Locate the cell with the specified text and output its [x, y] center coordinate. 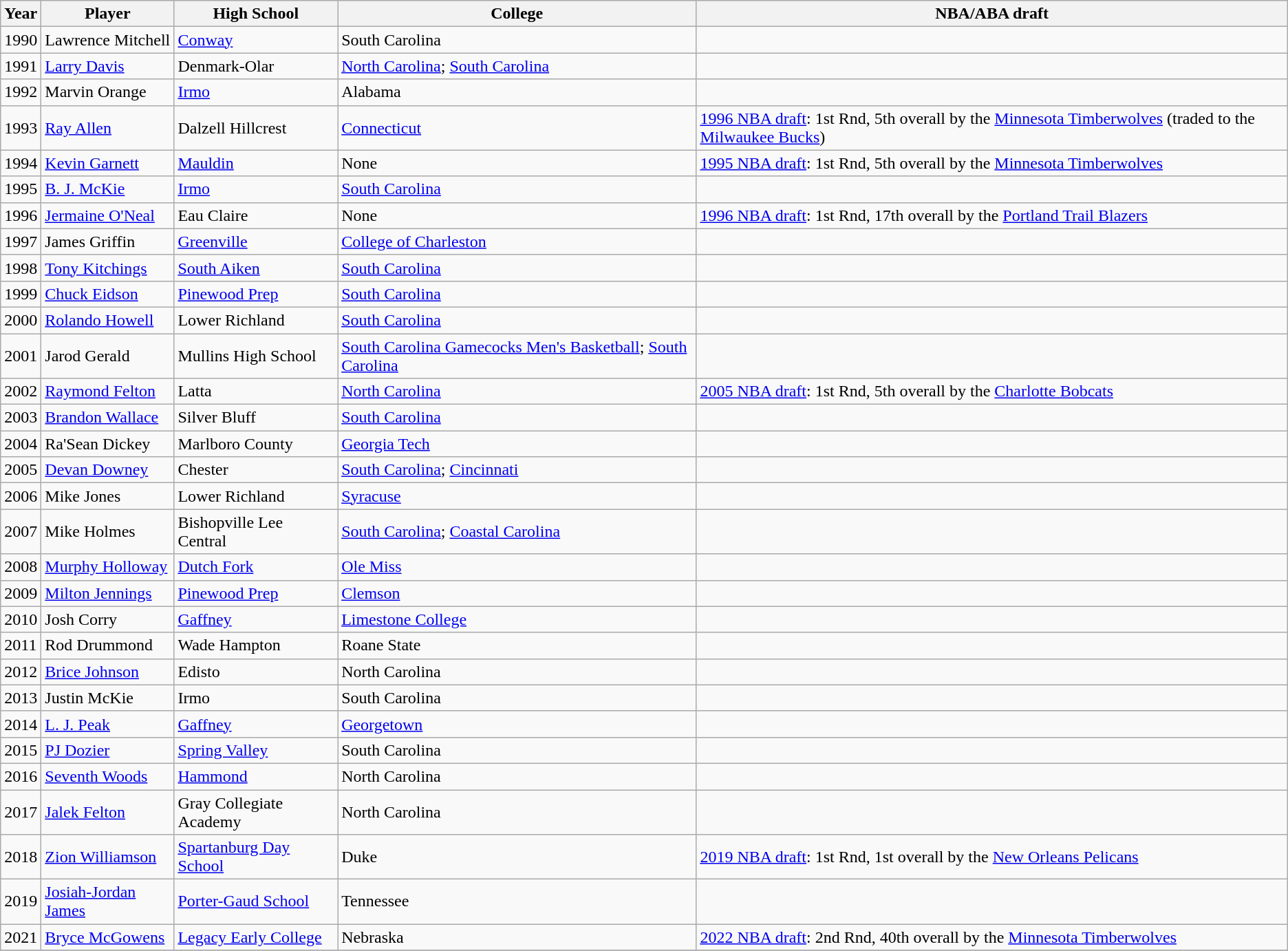
2019 NBA draft: 1st Rnd, 1st overall by the New Orleans Pelicans [992, 857]
Seventh Woods [107, 776]
Tennessee [517, 901]
Jalek Felton [107, 812]
Brice Johnson [107, 672]
1996 [21, 215]
Edisto [256, 672]
1992 [21, 92]
Latta [256, 392]
Mauldin [256, 163]
Josh Corry [107, 619]
Georgetown [517, 724]
1995 [21, 189]
Raymond Felton [107, 392]
2019 [21, 901]
2005 [21, 470]
Marlboro County [256, 444]
2010 [21, 619]
2015 [21, 750]
Larry Davis [107, 66]
1991 [21, 66]
Porter-Gaud School [256, 901]
Denmark-Olar [256, 66]
1993 [21, 128]
Roane State [517, 645]
1994 [21, 163]
High School [256, 14]
1996 NBA draft: 1st Rnd, 5th overall by the Minnesota Timberwolves (traded to the Milwaukee Bucks) [992, 128]
2007 [21, 531]
South Carolina; Cincinnati [517, 470]
Chuck Eidson [107, 294]
Jarod Gerald [107, 355]
Ray Allen [107, 128]
Lawrence Mitchell [107, 40]
Legacy Early College [256, 937]
1997 [21, 242]
Justin McKie [107, 698]
Nebraska [517, 937]
Spring Valley [256, 750]
2017 [21, 812]
North Carolina; South Carolina [517, 66]
2013 [21, 698]
Ole Miss [517, 567]
Rod Drummond [107, 645]
2011 [21, 645]
2004 [21, 444]
2022 NBA draft: 2nd Rnd, 40th overall by the Minnesota Timberwolves [992, 937]
NBA/ABA draft [992, 14]
1996 NBA draft: 1st Rnd, 17th overall by the Portland Trail Blazers [992, 215]
Alabama [517, 92]
2016 [21, 776]
Milton Jennings [107, 593]
Kevin Garnett [107, 163]
2014 [21, 724]
Chester [256, 470]
Limestone College [517, 619]
College [517, 14]
South Aiken [256, 268]
Player [107, 14]
Dalzell Hillcrest [256, 128]
Georgia Tech [517, 444]
2001 [21, 355]
Zion Williamson [107, 857]
Devan Downey [107, 470]
Year [21, 14]
Greenville [256, 242]
2018 [21, 857]
Ra'Sean Dickey [107, 444]
Rolando Howell [107, 320]
2000 [21, 320]
1998 [21, 268]
2021 [21, 937]
Marvin Orange [107, 92]
Jermaine O'Neal [107, 215]
1999 [21, 294]
1995 NBA draft: 1st Rnd, 5th overall by the Minnesota Timberwolves [992, 163]
Murphy Holloway [107, 567]
Tony Kitchings [107, 268]
Bryce McGowens [107, 937]
L. J. Peak [107, 724]
College of Charleston [517, 242]
2008 [21, 567]
Bishopville Lee Central [256, 531]
Syracuse [517, 496]
2006 [21, 496]
Gray Collegiate Academy [256, 812]
James Griffin [107, 242]
South Carolina Gamecocks Men's Basketball; South Carolina [517, 355]
2005 NBA draft: 1st Rnd, 5th overall by the Charlotte Bobcats [992, 392]
2003 [21, 418]
2002 [21, 392]
Duke [517, 857]
Dutch Fork [256, 567]
Mullins High School [256, 355]
Mike Holmes [107, 531]
Brandon Wallace [107, 418]
Hammond [256, 776]
Connecticut [517, 128]
Spartanburg Day School [256, 857]
B. J. McKie [107, 189]
Josiah-Jordan James [107, 901]
Wade Hampton [256, 645]
Mike Jones [107, 496]
2012 [21, 672]
South Carolina; Coastal Carolina [517, 531]
Eau Claire [256, 215]
2009 [21, 593]
Conway [256, 40]
1990 [21, 40]
PJ Dozier [107, 750]
Clemson [517, 593]
Silver Bluff [256, 418]
